Search for the cell housing the specified text and yield its (X, Y) center coordinate. 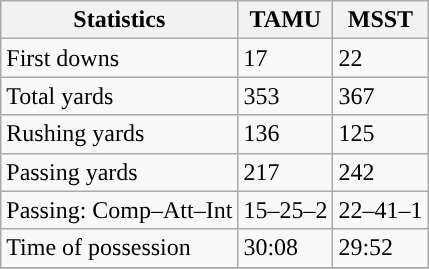
30:08 (286, 248)
MSST (380, 20)
17 (286, 58)
353 (286, 96)
217 (286, 172)
Passing: Comp–Att–Int (120, 210)
Time of possession (120, 248)
15–25–2 (286, 210)
29:52 (380, 248)
Rushing yards (120, 134)
22 (380, 58)
Statistics (120, 20)
Passing yards (120, 172)
242 (380, 172)
Total yards (120, 96)
367 (380, 96)
First downs (120, 58)
TAMU (286, 20)
125 (380, 134)
22–41–1 (380, 210)
136 (286, 134)
